Locate the cell with the specified text and output its [x, y] center coordinate. 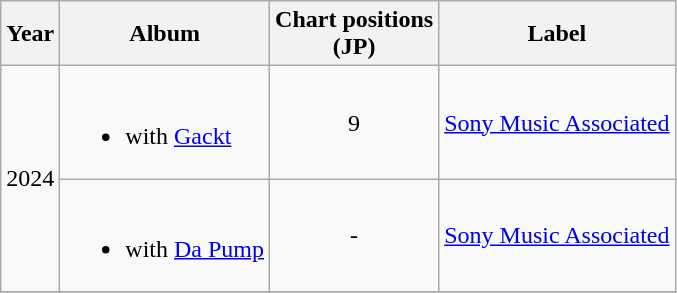
with Da Pump [165, 236]
Year [30, 34]
- [354, 236]
with Gackt [165, 122]
Label [557, 34]
Album [165, 34]
9 [354, 122]
Chart positions(JP) [354, 34]
2024 [30, 179]
